Return the (x, y) coordinate for the center point of the cell that contains the specified text.  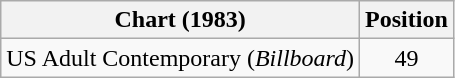
49 (407, 58)
US Adult Contemporary (Billboard) (180, 58)
Position (407, 20)
Chart (1983) (180, 20)
